For the text-containing cell, return its midpoint in [X, Y] coordinate format. 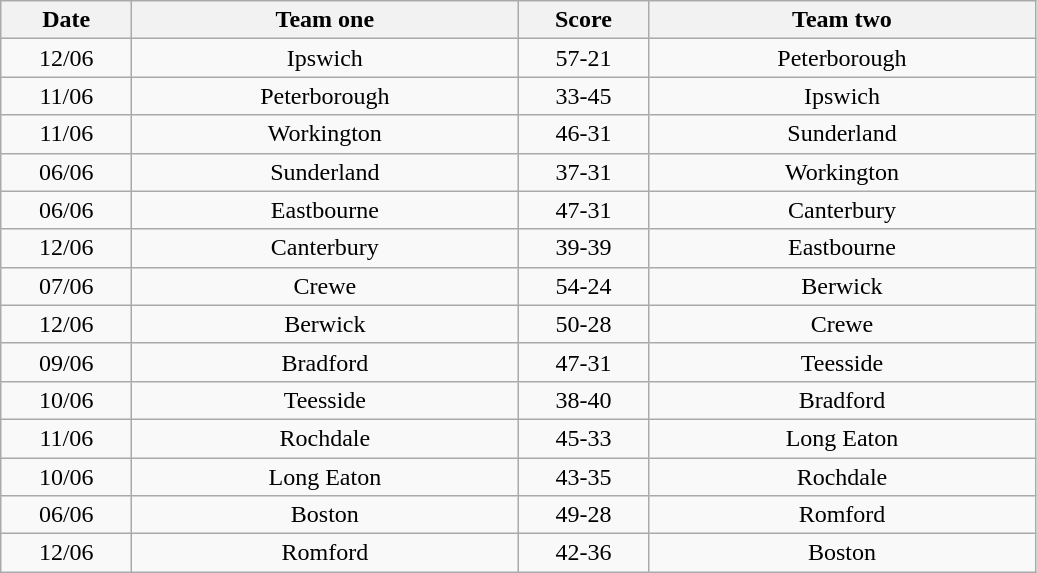
07/06 [66, 286]
49-28 [584, 515]
37-31 [584, 172]
33-45 [584, 96]
Date [66, 20]
39-39 [584, 248]
50-28 [584, 324]
Team two [842, 20]
46-31 [584, 134]
45-33 [584, 438]
38-40 [584, 400]
43-35 [584, 477]
Team one [325, 20]
09/06 [66, 362]
42-36 [584, 553]
Score [584, 20]
57-21 [584, 58]
54-24 [584, 286]
